Scan for the cell matching the given text and deliver its [x, y] coordinate at center. 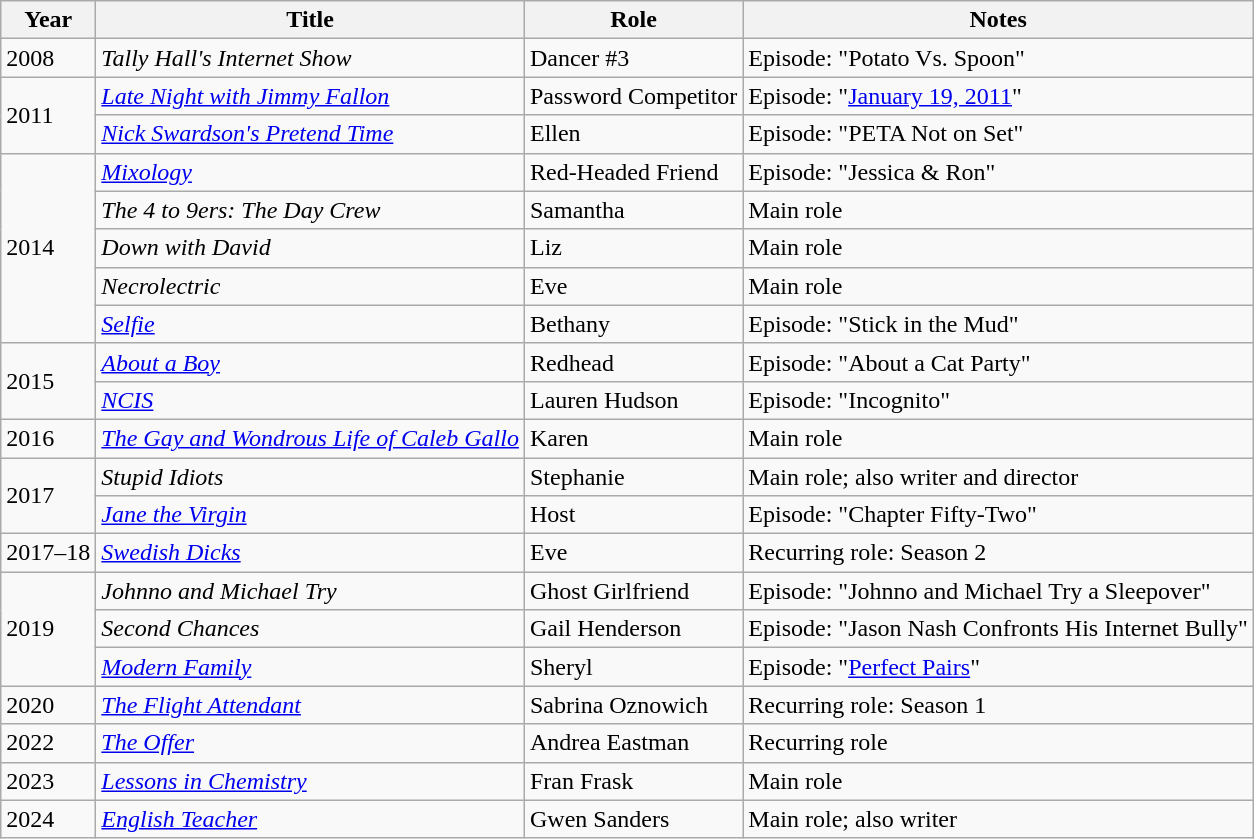
Episode: "Stick in the Mud" [998, 324]
The Gay and Wondrous Life of Caleb Gallo [310, 438]
2016 [48, 438]
Episode: "Perfect Pairs" [998, 667]
Main role; also writer [998, 819]
Episode: "Jessica & Ron" [998, 172]
NCIS [310, 400]
Episode: "PETA Not on Set" [998, 134]
Lauren Hudson [633, 400]
2020 [48, 705]
Episode: "Johnno and Michael Try a Sleepover" [998, 591]
2023 [48, 781]
Lessons in Chemistry [310, 781]
2017–18 [48, 553]
Year [48, 20]
2011 [48, 115]
Gail Henderson [633, 629]
2022 [48, 743]
Episode: "Potato Vs. Spoon" [998, 58]
Sheryl [633, 667]
Stephanie [633, 477]
Gwen Sanders [633, 819]
The Offer [310, 743]
Password Competitor [633, 96]
Tally Hall's Internet Show [310, 58]
2019 [48, 629]
Recurring role [998, 743]
Episode: "January 19, 2011" [998, 96]
Red-Headed Friend [633, 172]
2015 [48, 381]
Fran Frask [633, 781]
Andrea Eastman [633, 743]
Ellen [633, 134]
Modern Family [310, 667]
Samantha [633, 210]
Mixology [310, 172]
Nick Swardson's Pretend Time [310, 134]
English Teacher [310, 819]
Late Night with Jimmy Fallon [310, 96]
Second Chances [310, 629]
2014 [48, 248]
2017 [48, 496]
Main role; also writer and director [998, 477]
About a Boy [310, 362]
Notes [998, 20]
Bethany [633, 324]
Recurring role: Season 2 [998, 553]
Karen [633, 438]
Role [633, 20]
Swedish Dicks [310, 553]
Sabrina Oznowich [633, 705]
Redhead [633, 362]
Down with David [310, 248]
Ghost Girlfriend [633, 591]
Jane the Virgin [310, 515]
Necrolectric [310, 286]
Johnno and Michael Try [310, 591]
Host [633, 515]
Episode: "Jason Nash Confronts His Internet Bully" [998, 629]
Selfie [310, 324]
Episode: "About a Cat Party" [998, 362]
Liz [633, 248]
The 4 to 9ers: The Day Crew [310, 210]
Title [310, 20]
Recurring role: Season 1 [998, 705]
Dancer #3 [633, 58]
Stupid Idiots [310, 477]
The Flight Attendant [310, 705]
2008 [48, 58]
2024 [48, 819]
Episode: "Incognito" [998, 400]
Episode: "Chapter Fifty-Two" [998, 515]
